Locate the cell with the specified text and output its (x, y) center coordinate. 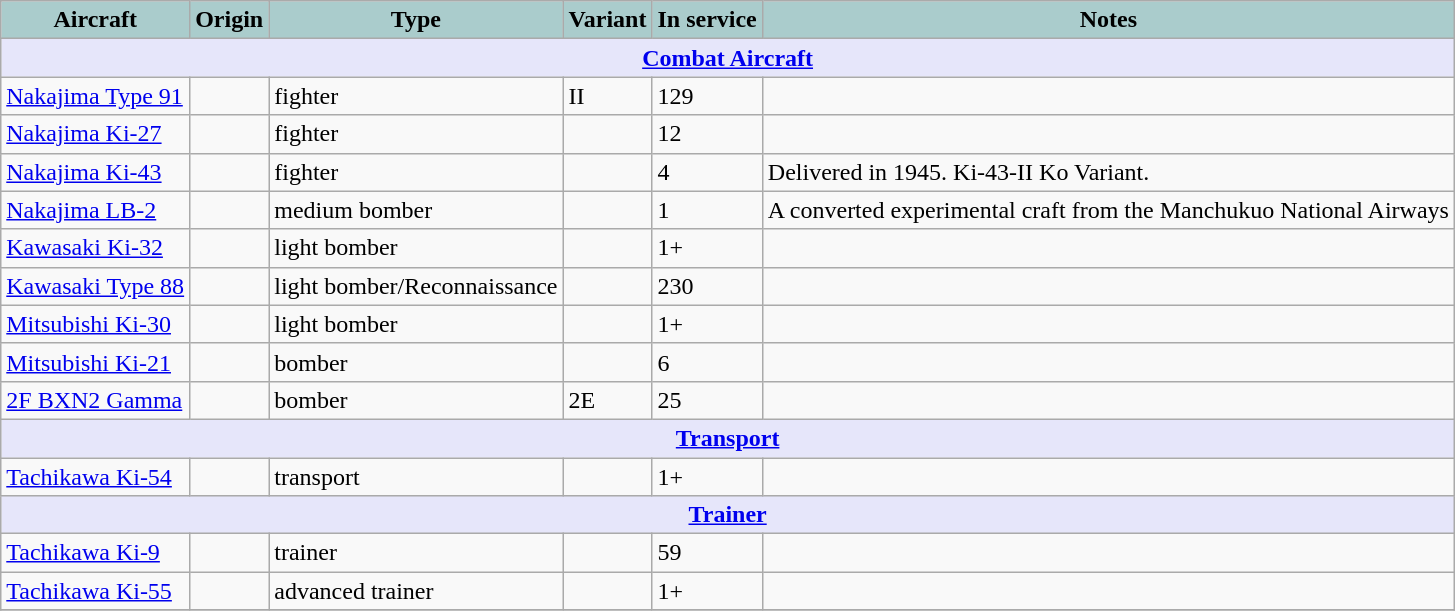
advanced trainer (416, 591)
trainer (416, 553)
medium bomber (416, 210)
A converted experimental craft from the Manchukuo National Airways (1108, 210)
2F BXN2 Gamma (96, 400)
12 (707, 134)
transport (416, 477)
Nakajima Type 91 (96, 96)
Tachikawa Ki-9 (96, 553)
4 (707, 172)
Tachikawa Ki-55 (96, 591)
129 (707, 96)
II (608, 96)
59 (707, 553)
Origin (230, 20)
6 (707, 362)
25 (707, 400)
light bomber/Reconnaissance (416, 286)
Nakajima Ki-43 (96, 172)
Combat Aircraft (728, 58)
Mitsubishi Ki-30 (96, 324)
Mitsubishi Ki-21 (96, 362)
Transport (728, 438)
230 (707, 286)
Kawasaki Type 88 (96, 286)
Kawasaki Ki-32 (96, 248)
1 (707, 210)
Tachikawa Ki-54 (96, 477)
Nakajima Ki-27 (96, 134)
Delivered in 1945. Ki-43-II Ko Variant. (1108, 172)
Notes (1108, 20)
Variant (608, 20)
2E (608, 400)
Trainer (728, 515)
In service (707, 20)
Type (416, 20)
Aircraft (96, 20)
Nakajima LB-2 (96, 210)
